Search for the cell housing the specified text and yield its (X, Y) center coordinate. 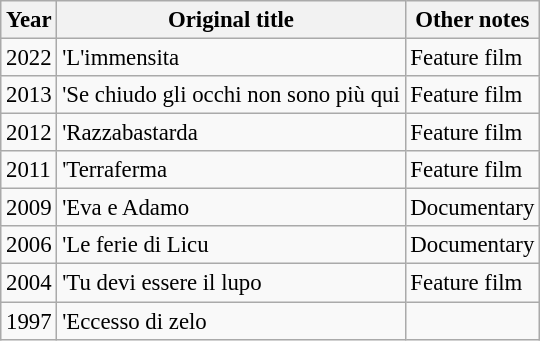
'Se chiudo gli occhi non sono più qui (231, 95)
1997 (29, 321)
'L'immensita (231, 58)
2011 (29, 170)
2022 (29, 58)
'Tu devi essere il lupo (231, 283)
2004 (29, 283)
2009 (29, 208)
2006 (29, 245)
2013 (29, 95)
2012 (29, 133)
'Razzabastarda (231, 133)
'Terraferma (231, 170)
'Le ferie di Licu (231, 245)
Original title (231, 20)
'Eva e Adamo (231, 208)
'Eccesso di zelo (231, 321)
Other notes (472, 20)
Year (29, 20)
